Return [X, Y] of the center of cell containing provided text 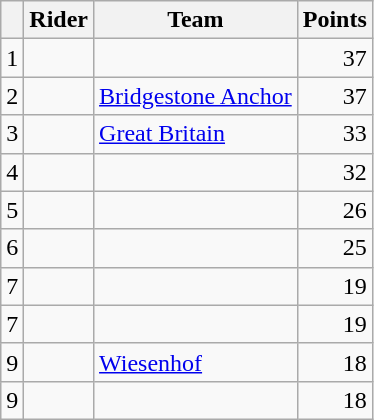
32 [334, 172]
Points [334, 20]
Team [196, 20]
Wiesenhof [196, 362]
5 [12, 210]
Great Britain [196, 134]
2 [12, 96]
Bridgestone Anchor [196, 96]
Rider [59, 20]
3 [12, 134]
25 [334, 248]
26 [334, 210]
4 [12, 172]
33 [334, 134]
6 [12, 248]
1 [12, 58]
